For the text-containing cell, return its midpoint in [x, y] coordinate format. 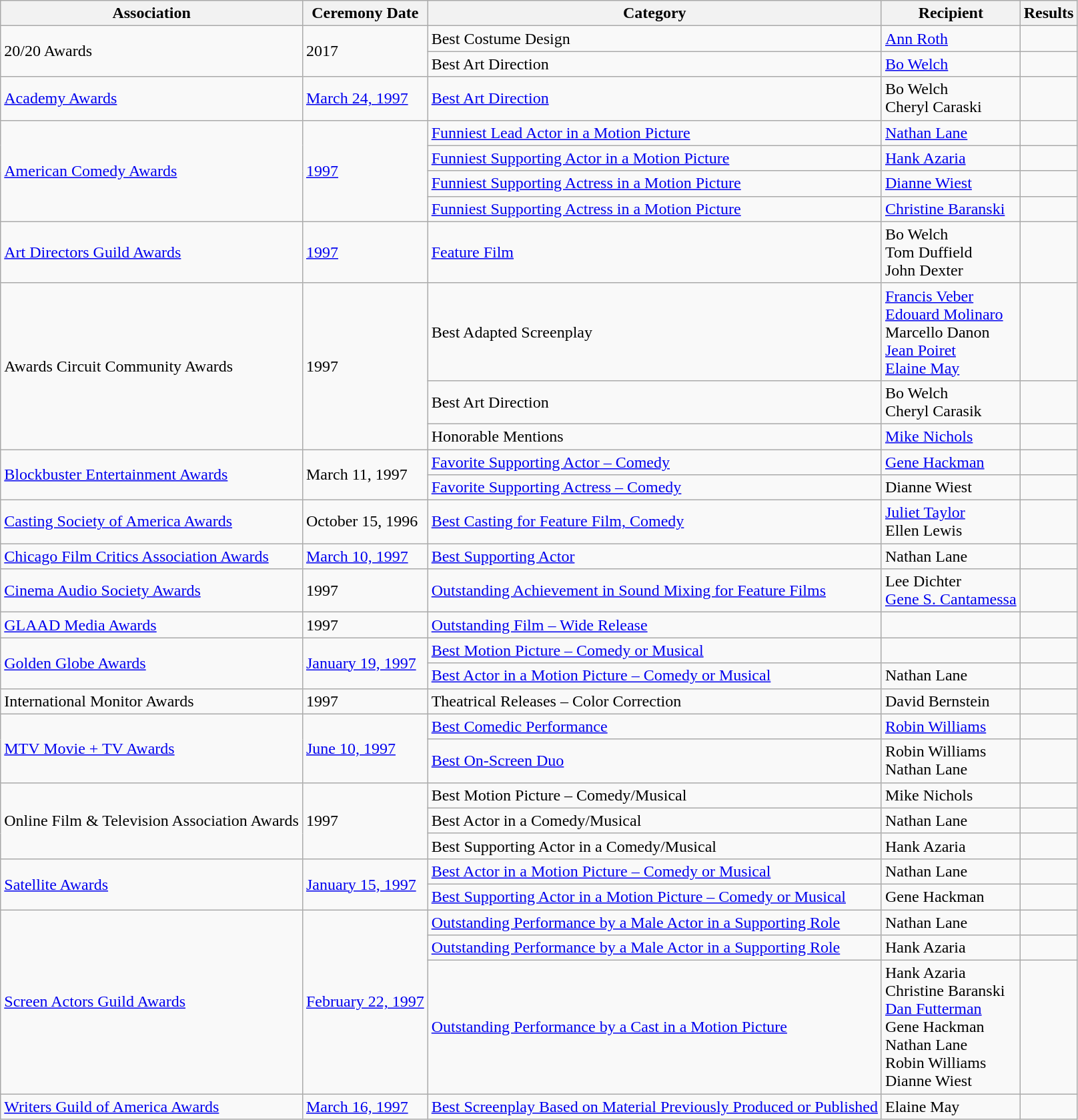
Hank AzariaChristine BaranskiDan FuttermanGene HackmanNathan LaneRobin WilliamsDianne Wiest [951, 1027]
Feature Film [654, 252]
Best Casting for Feature Film, Comedy [654, 522]
March 10, 1997 [365, 556]
Results [1049, 13]
Best Comedic Performance [654, 726]
Best Supporting Actor in a Comedy/Musical [654, 846]
Best Motion Picture – Comedy/Musical [654, 795]
American Comedy Awards [152, 171]
Ceremony Date [365, 13]
Funniest Supporting Actor in a Motion Picture [654, 158]
March 16, 1997 [365, 1107]
MTV Movie + TV Awards [152, 748]
Casting Society of America Awards [152, 522]
Favorite Supporting Actress – Comedy [654, 488]
Bo Welch [951, 64]
Bo WelchCheryl Caraski [951, 99]
Lee DichterGene S. Cantamessa [951, 591]
Chicago Film Critics Association Awards [152, 556]
Online Film & Television Association Awards [152, 820]
Writers Guild of America Awards [152, 1107]
Elaine May [951, 1107]
Category [654, 13]
Golden Globe Awards [152, 663]
Robin Williams [951, 726]
Recipient [951, 13]
20/20 Awards [152, 51]
January 19, 1997 [365, 663]
January 15, 1997 [365, 884]
Screen Actors Guild Awards [152, 1002]
Outstanding Performance by a Cast in a Motion Picture [654, 1027]
David Bernstein [951, 701]
Christine Baranski [951, 209]
February 22, 1997 [365, 1002]
Association [152, 13]
Bo WelchCheryl Carasik [951, 402]
GLAAD Media Awards [152, 625]
Best Screenplay Based on Material Previously Produced or Published [654, 1107]
Best Supporting Actor [654, 556]
Francis VeberEdouard MolinaroMarcello DanonJean PoiretElaine May [951, 332]
Best On-Screen Duo [654, 760]
Juliet TaylorEllen Lewis [951, 522]
Best Supporting Actor in a Motion Picture – Comedy or Musical [654, 897]
Outstanding Achievement in Sound Mixing for Feature Films [654, 591]
Awards Circuit Community Awards [152, 366]
Best Actor in a Comedy/Musical [654, 820]
Academy Awards [152, 99]
Outstanding Film – Wide Release [654, 625]
Ann Roth [951, 39]
Best Motion Picture – Comedy or Musical [654, 650]
Theatrical Releases – Color Correction [654, 701]
Art Directors Guild Awards [152, 252]
June 10, 1997 [365, 748]
Satellite Awards [152, 884]
Favorite Supporting Actor – Comedy [654, 462]
Best Costume Design [654, 39]
Blockbuster Entertainment Awards [152, 475]
October 15, 1996 [365, 522]
Bo WelchTom DuffieldJohn Dexter [951, 252]
Robin WilliamsNathan Lane [951, 760]
March 24, 1997 [365, 99]
March 11, 1997 [365, 475]
Cinema Audio Society Awards [152, 591]
2017 [365, 51]
International Monitor Awards [152, 701]
Best Adapted Screenplay [654, 332]
Honorable Mentions [654, 436]
Funniest Lead Actor in a Motion Picture [654, 133]
